Capture the cell that displays the provided text and extract its [X, Y] central coordinate. 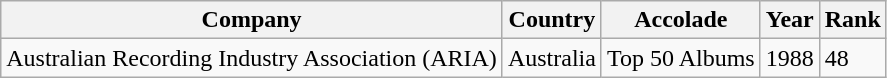
Year [790, 20]
48 [852, 58]
Rank [852, 20]
1988 [790, 58]
Accolade [680, 20]
Australian Recording Industry Association (ARIA) [252, 58]
Australia [552, 58]
Company [252, 20]
Country [552, 20]
Top 50 Albums [680, 58]
